For the text-containing cell, return its midpoint in [X, Y] coordinate format. 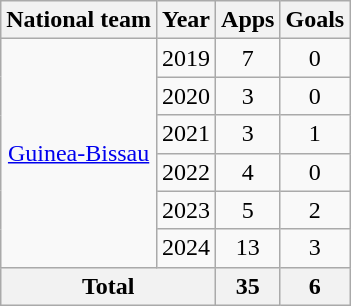
Year [186, 20]
2020 [186, 96]
Total [108, 286]
National team [79, 20]
7 [248, 58]
2021 [186, 134]
35 [248, 286]
6 [315, 286]
2019 [186, 58]
Apps [248, 20]
13 [248, 248]
Guinea-Bissau [79, 153]
2 [315, 210]
Goals [315, 20]
4 [248, 172]
2022 [186, 172]
2024 [186, 248]
5 [248, 210]
2023 [186, 210]
1 [315, 134]
